Search for the cell housing the specified text and yield its [x, y] center coordinate. 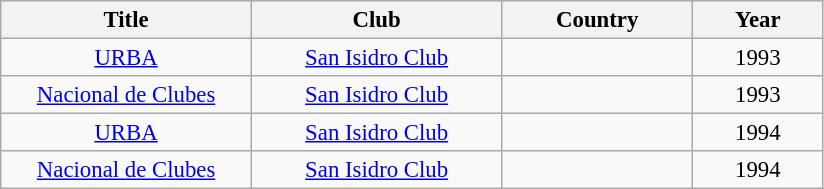
Club [376, 20]
Year [758, 20]
Title [126, 20]
Country [598, 20]
